Locate the cell with the specified text and output its (x, y) center coordinate. 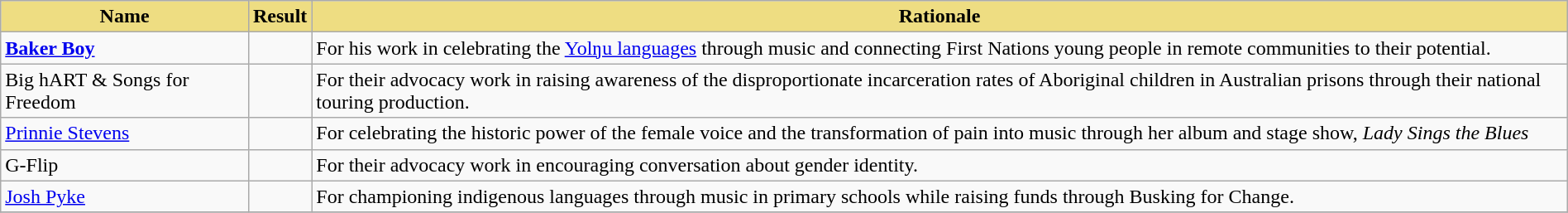
Name (125, 17)
Baker Boy (125, 48)
G-Flip (125, 165)
For his work in celebrating the Yolŋu languages through music and connecting First Nations young people in remote communities to their potential. (939, 48)
Result (280, 17)
Big hART & Songs for Freedom (125, 91)
Rationale (939, 17)
Prinnie Stevens (125, 133)
For championing indigenous languages through music in primary schools while raising funds through Busking for Change. (939, 196)
For their advocacy work in encouraging conversation about gender identity. (939, 165)
Josh Pyke (125, 196)
